Return [x, y] of the center of cell containing provided text 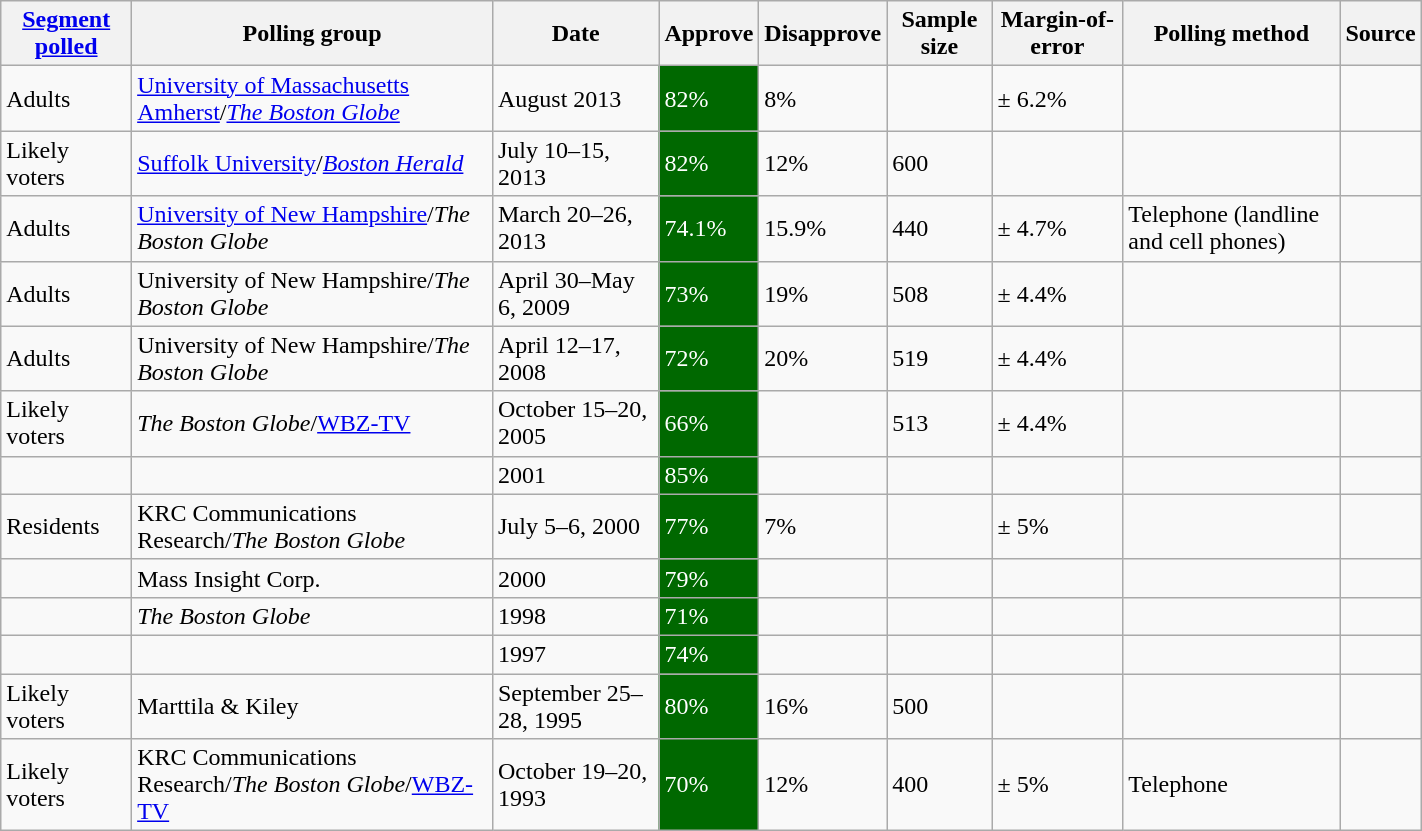
519 [940, 358]
600 [940, 164]
October 19–20, 1993 [575, 785]
Approve [709, 34]
73% [709, 294]
University of Massachusetts Amherst/The Boston Globe [312, 98]
66% [709, 424]
513 [940, 424]
Source [1380, 34]
1997 [575, 654]
16% [823, 706]
1998 [575, 616]
± 6.2% [1058, 98]
7% [823, 526]
Telephone [1232, 785]
440 [940, 228]
508 [940, 294]
Suffolk University/Boston Herald [312, 164]
April 12–17, 2008 [575, 358]
8% [823, 98]
The Boston Globe/WBZ-TV [312, 424]
July 10–15, 2013 [575, 164]
Marttila & Kiley [312, 706]
August 2013 [575, 98]
September 25–28, 1995 [575, 706]
71% [709, 616]
KRC Communications Research/The Boston Globe [312, 526]
Segment polled [66, 34]
19% [823, 294]
Telephone (landline and cell phones) [1232, 228]
74.1% [709, 228]
15.9% [823, 228]
July 5–6, 2000 [575, 526]
70% [709, 785]
Polling method [1232, 34]
Disapprove [823, 34]
± 4.7% [1058, 228]
Sample size [940, 34]
74% [709, 654]
400 [940, 785]
2001 [575, 475]
20% [823, 358]
80% [709, 706]
The Boston Globe [312, 616]
500 [940, 706]
79% [709, 578]
April 30–May 6, 2009 [575, 294]
KRC Communications Research/The Boston Globe/WBZ-TV [312, 785]
Date [575, 34]
2000 [575, 578]
77% [709, 526]
Margin-of-error [1058, 34]
Mass Insight Corp. [312, 578]
Polling group [312, 34]
72% [709, 358]
85% [709, 475]
March 20–26, 2013 [575, 228]
Residents [66, 526]
October 15–20, 2005 [575, 424]
